Detect which cell encompasses the target text, then output its [x, y] center coordinate. 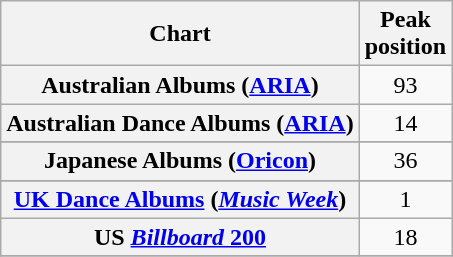
Japanese Albums (Oricon) [180, 161]
Australian Dance Albums (ARIA) [180, 123]
36 [405, 161]
Australian Albums (ARIA) [180, 85]
1 [405, 199]
UK Dance Albums (Music Week) [180, 199]
93 [405, 85]
14 [405, 123]
Peakposition [405, 34]
US Billboard 200 [180, 237]
Chart [180, 34]
18 [405, 237]
